Pinpoint the cell where the given text exists, returning its [X, Y] midpoint coordinate. 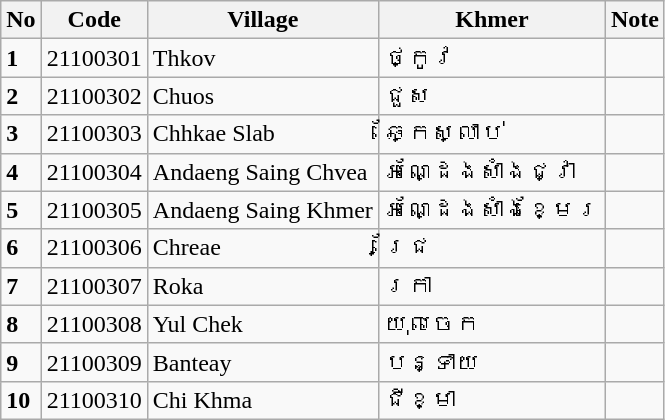
Chuos [262, 96]
8 [21, 324]
21100308 [94, 324]
អណ្ដែងសាំងខ្មែរ [492, 210]
21100307 [94, 286]
21100303 [94, 134]
10 [21, 400]
Code [94, 20]
Chhkae Slab [262, 134]
21100309 [94, 362]
ជីខ្មា [492, 400]
ជួស [492, 96]
5 [21, 210]
Chi Khma [262, 400]
21100306 [94, 248]
ជ្រែ [492, 248]
Andaeng Saing Khmer [262, 210]
21100310 [94, 400]
3 [21, 134]
Chreae [262, 248]
1 [21, 58]
6 [21, 248]
Yul Chek [262, 324]
21100301 [94, 58]
ថ្កូវ [492, 58]
រកា [492, 286]
បន្ទាយ [492, 362]
2 [21, 96]
4 [21, 172]
អណ្ដែងសាំងជ្វា [492, 172]
Note [634, 20]
Khmer [492, 20]
យុលចេក [492, 324]
7 [21, 286]
21100305 [94, 210]
9 [21, 362]
Andaeng Saing Chvea [262, 172]
Thkov [262, 58]
Roka [262, 286]
21100304 [94, 172]
ឆ្កែស្លាប់ [492, 134]
21100302 [94, 96]
No [21, 20]
Village [262, 20]
Banteay [262, 362]
